Return [x, y] of the center of cell containing provided text 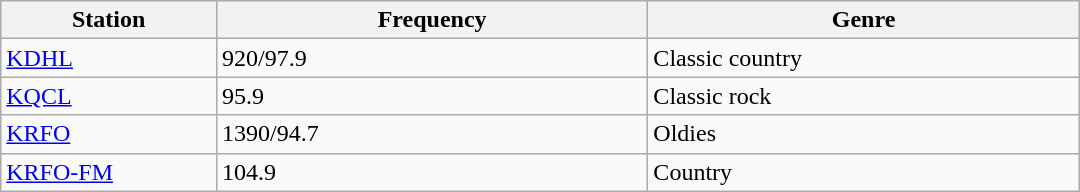
KDHL [109, 58]
920/97.9 [432, 58]
Classic rock [864, 96]
Classic country [864, 58]
Oldies [864, 134]
104.9 [432, 172]
Genre [864, 20]
Station [109, 20]
KRFO-FM [109, 172]
Country [864, 172]
1390/94.7 [432, 134]
KRFO [109, 134]
95.9 [432, 96]
Frequency [432, 20]
KQCL [109, 96]
